From the cell containing the given text, extract its center point as (x, y) coordinate. 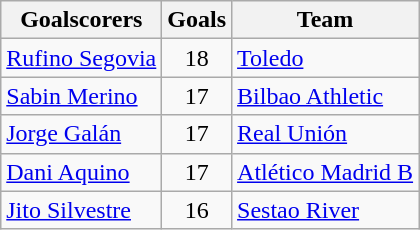
Jorge Galán (82, 134)
Jito Silvestre (82, 210)
Bilbao Athletic (326, 96)
Team (326, 20)
Sabin Merino (82, 96)
Dani Aquino (82, 172)
Sestao River (326, 210)
Rufino Segovia (82, 58)
Goalscorers (82, 20)
18 (197, 58)
Toledo (326, 58)
Real Unión (326, 134)
Atlético Madrid B (326, 172)
16 (197, 210)
Goals (197, 20)
